Scan for the cell matching the given text and deliver its (X, Y) coordinate at center. 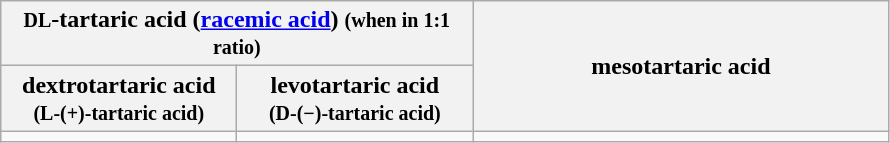
DL-tartaric acid (racemic acid) (when in 1:1 ratio) (237, 34)
mesotartaric acid (681, 66)
dextrotartaric acid(L-(+)-tartaric acid) (119, 98)
levotartaric acid(D-(−)-tartaric acid) (355, 98)
